Search for the cell housing the specified text and yield its (x, y) center coordinate. 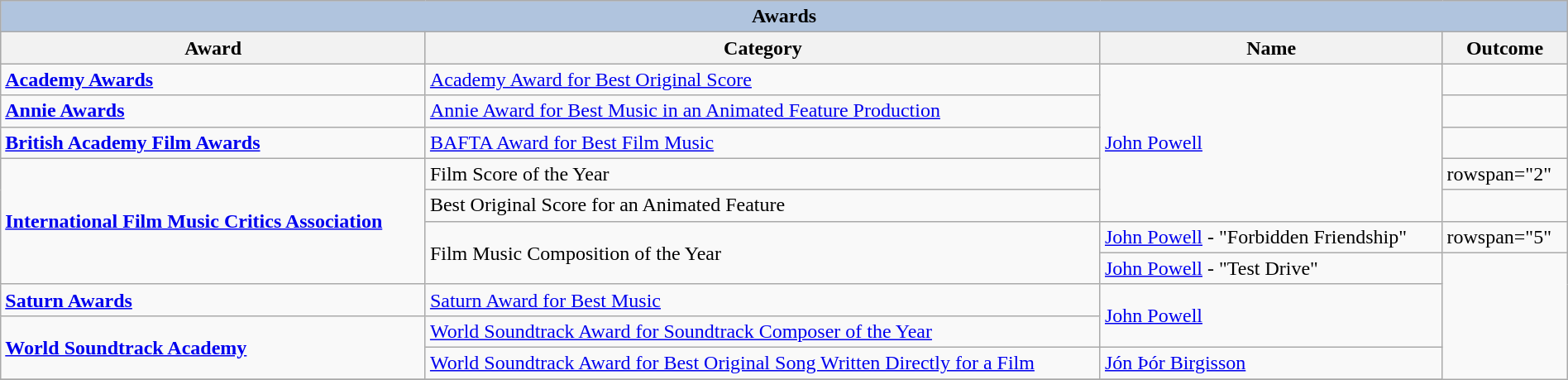
Award (213, 48)
John Powell - "Forbidden Friendship" (1270, 237)
Jón Þór Birgisson (1270, 363)
World Soundtrack Award for Soundtrack Composer of the Year (762, 331)
Category (762, 48)
BAFTA Award for Best Film Music (762, 142)
rowspan="5" (1505, 237)
Film Score of the Year (762, 174)
Academy Award for Best Original Score (762, 79)
Name (1270, 48)
Film Music Composition of the Year (762, 253)
International Film Music Critics Association (213, 221)
Saturn Award for Best Music (762, 300)
John Powell - "Test Drive" (1270, 268)
British Academy Film Awards (213, 142)
World Soundtrack Academy (213, 347)
Awards (784, 17)
Outcome (1505, 48)
World Soundtrack Award for Best Original Song Written Directly for a Film (762, 363)
Academy Awards (213, 79)
Annie Awards (213, 111)
Best Original Score for an Animated Feature (762, 205)
Saturn Awards (213, 300)
rowspan="2" (1505, 174)
Annie Award for Best Music in an Animated Feature Production (762, 111)
